Capture the cell that displays the provided text and extract its [X, Y] central coordinate. 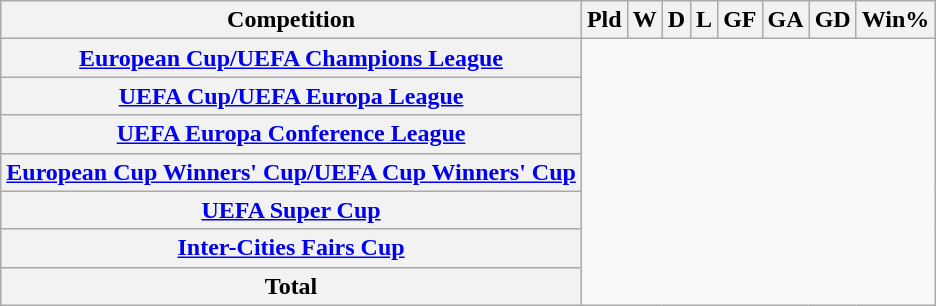
D [676, 20]
European Cup Winners' Cup/UEFA Cup Winners' Cup [292, 172]
European Cup/UEFA Champions League [292, 58]
Inter-Cities Fairs Cup [292, 248]
UEFA Super Cup [292, 210]
GF [740, 20]
Pld [604, 20]
Competition [292, 20]
Win% [896, 20]
UEFA Cup/UEFA Europa League [292, 96]
GA [786, 20]
UEFA Europa Conference League [292, 134]
GD [832, 20]
W [644, 20]
L [704, 20]
Total [292, 286]
